Scan for the cell matching the given text and deliver its (X, Y) coordinate at center. 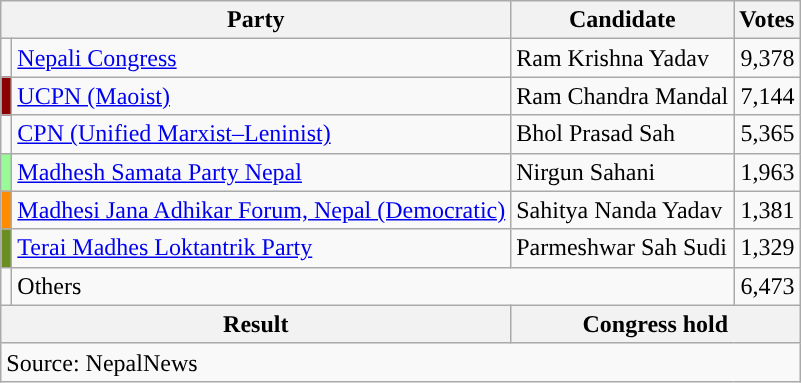
Ram Krishna Yadav (622, 58)
5,365 (767, 134)
Candidate (622, 20)
Votes (767, 20)
Ram Chandra Mandal (622, 96)
Terai Madhes Loktantrik Party (262, 248)
Sahitya Nanda Yadav (622, 210)
9,378 (767, 58)
Bhol Prasad Sah (622, 134)
CPN (Unified Marxist–Leninist) (262, 134)
7,144 (767, 96)
1,381 (767, 210)
Source: NepalNews (400, 362)
Madhesi Jana Adhikar Forum, Nepal (Democratic) (262, 210)
UCPN (Maoist) (262, 96)
6,473 (767, 286)
Madhesh Samata Party Nepal (262, 172)
1,329 (767, 248)
Parmeshwar Sah Sudi (622, 248)
Nepali Congress (262, 58)
1,963 (767, 172)
Result (256, 324)
Nirgun Sahani (622, 172)
Others (373, 286)
Party (256, 20)
Congress hold (656, 324)
